Provide the [x, y] coordinate of the cell's center where the given text is located.  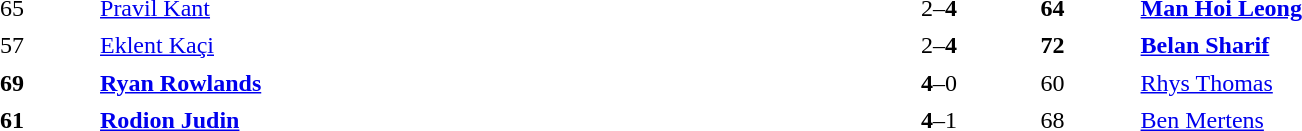
4–0 [938, 83]
2–4 [938, 45]
Eklent Kaçi [469, 45]
Ryan Rowlands [469, 83]
60 [1086, 83]
72 [1086, 45]
